Determine the (X, Y) coordinate at the center of the cell enclosing the given text.  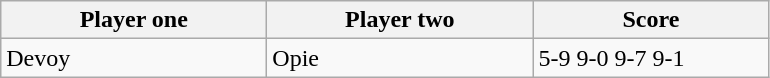
Devoy (134, 58)
5-9 9-0 9-7 9-1 (651, 58)
Score (651, 20)
Player two (400, 20)
Opie (400, 58)
Player one (134, 20)
